For the text-containing cell, return its midpoint in [x, y] coordinate format. 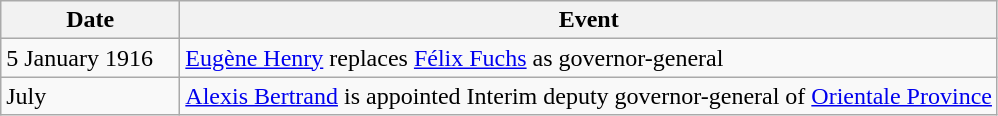
Event [589, 20]
Eugène Henry replaces Félix Fuchs as governor-general [589, 58]
5 January 1916 [90, 58]
July [90, 96]
Alexis Bertrand is appointed Interim deputy governor-general of Orientale Province [589, 96]
Date [90, 20]
